Capture the cell that displays the provided text and extract its (x, y) central coordinate. 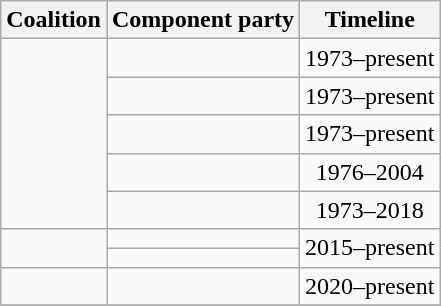
Timeline (370, 20)
1973–2018 (370, 210)
1976–2004 (370, 172)
Coalition (54, 20)
Component party (202, 20)
2015–present (370, 248)
2020–present (370, 286)
